Provide the (x, y) coordinate of the cell's center where the given text is located.  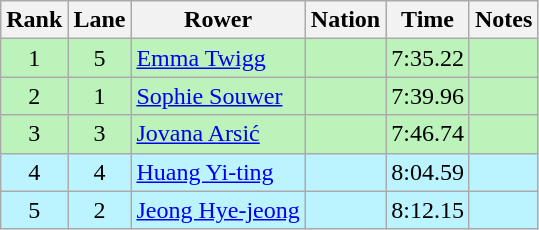
Emma Twigg (218, 58)
Huang Yi-ting (218, 172)
Rower (218, 20)
Time (428, 20)
7:39.96 (428, 96)
Jeong Hye-jeong (218, 210)
7:46.74 (428, 134)
8:12.15 (428, 210)
Sophie Souwer (218, 96)
Nation (345, 20)
Jovana Arsić (218, 134)
8:04.59 (428, 172)
Lane (100, 20)
Rank (34, 20)
7:35.22 (428, 58)
Notes (503, 20)
